Scan for the cell matching the given text and deliver its (x, y) coordinate at center. 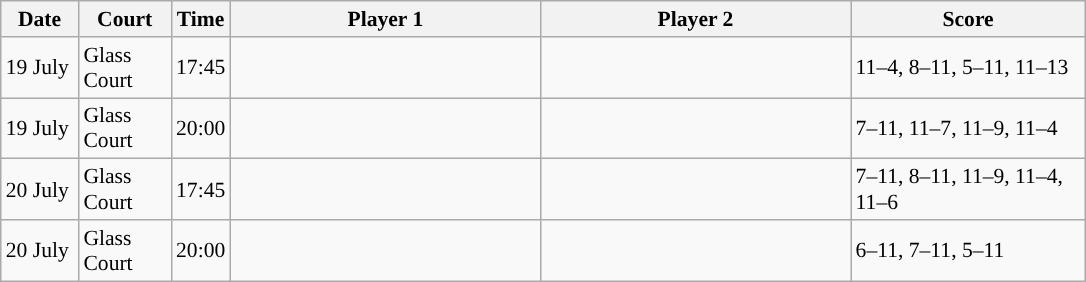
11–4, 8–11, 5–11, 11–13 (968, 68)
Player 1 (385, 19)
6–11, 7–11, 5–11 (968, 250)
Score (968, 19)
Date (40, 19)
7–11, 11–7, 11–9, 11–4 (968, 128)
Player 2 (695, 19)
Time (200, 19)
Court (124, 19)
7–11, 8–11, 11–9, 11–4, 11–6 (968, 190)
